Provide the (X, Y) coordinate of the cell's center where the given text is located.  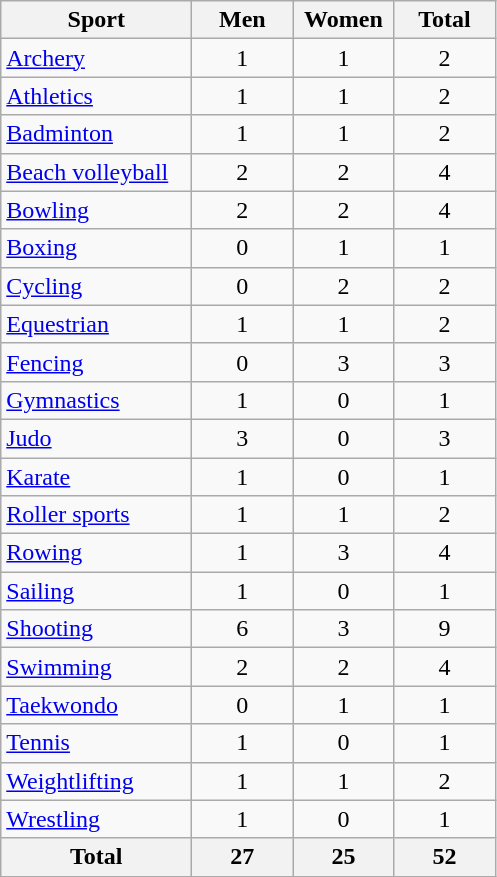
Judo (96, 438)
Shooting (96, 629)
Archery (96, 58)
Weightlifting (96, 781)
Rowing (96, 553)
Taekwondo (96, 705)
Sailing (96, 591)
Men (242, 20)
Women (344, 20)
6 (242, 629)
27 (242, 857)
Cycling (96, 286)
Bowling (96, 210)
Sport (96, 20)
Equestrian (96, 324)
Beach volleyball (96, 172)
Karate (96, 477)
9 (444, 629)
Roller sports (96, 515)
52 (444, 857)
Wrestling (96, 819)
Swimming (96, 667)
Athletics (96, 96)
25 (344, 857)
Gymnastics (96, 400)
Tennis (96, 743)
Badminton (96, 134)
Boxing (96, 248)
Fencing (96, 362)
